Locate the cell with the specified text and output its (x, y) center coordinate. 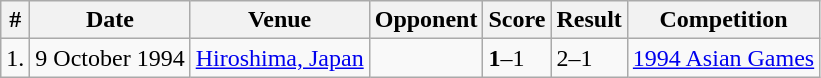
Opponent (426, 20)
Date (110, 20)
Score (517, 20)
Venue (280, 20)
Competition (723, 20)
# (16, 20)
1994 Asian Games (723, 58)
Hiroshima, Japan (280, 58)
9 October 1994 (110, 58)
Result (589, 20)
1. (16, 58)
2–1 (589, 58)
1–1 (517, 58)
